Provide the [X, Y] coordinate of the cell's center where the given text is located.  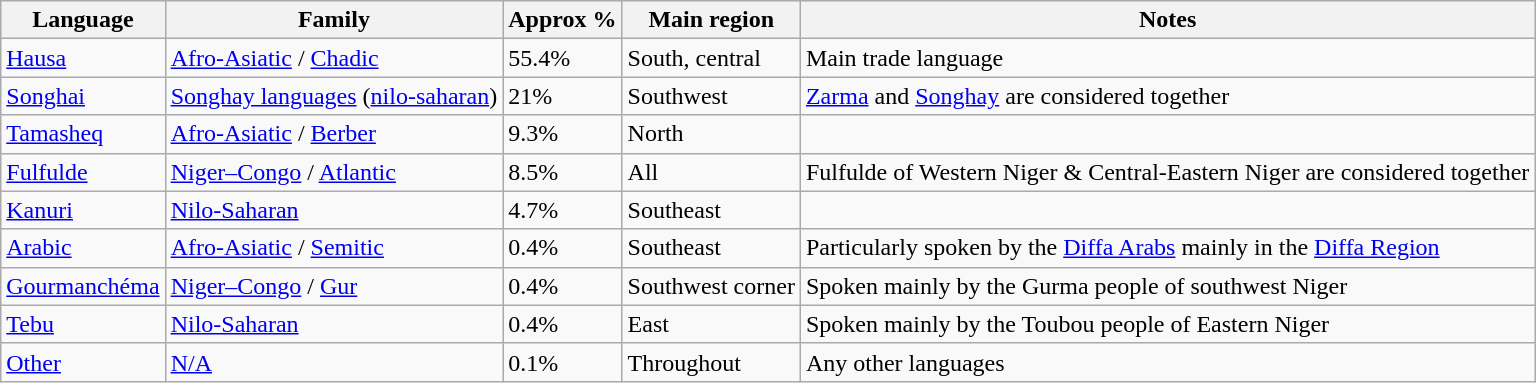
All [711, 172]
9.3% [562, 134]
Tamasheq [83, 134]
Songhay languages (nilo-saharan) [334, 96]
Songhai [83, 96]
Particularly spoken by the Diffa Arabs mainly in the Diffa Region [1167, 248]
N/A [334, 362]
East [711, 324]
21% [562, 96]
Hausa [83, 58]
Afro-Asiatic / Berber [334, 134]
Throughout [711, 362]
Any other languages [1167, 362]
55.4% [562, 58]
Kanuri [83, 210]
Family [334, 20]
Southwest [711, 96]
Tebu [83, 324]
South, central [711, 58]
Other [83, 362]
Niger–Congo / Atlantic [334, 172]
Southwest corner [711, 286]
Fulfulde [83, 172]
Notes [1167, 20]
North [711, 134]
Spoken mainly by the Toubou people of Eastern Niger [1167, 324]
Niger–Congo / Gur [334, 286]
0.1% [562, 362]
Zarma and Songhay are considered together [1167, 96]
Arabic [83, 248]
Gourmanchéma [83, 286]
4.7% [562, 210]
Afro-Asiatic / Semitic [334, 248]
Afro-Asiatic / Chadic [334, 58]
Approx % [562, 20]
8.5% [562, 172]
Main region [711, 20]
Fulfulde of Western Niger & Central-Eastern Niger are considered together [1167, 172]
Language [83, 20]
Spoken mainly by the Gurma people of southwest Niger [1167, 286]
Main trade language [1167, 58]
